Pinpoint the cell where the given text exists, returning its [X, Y] midpoint coordinate. 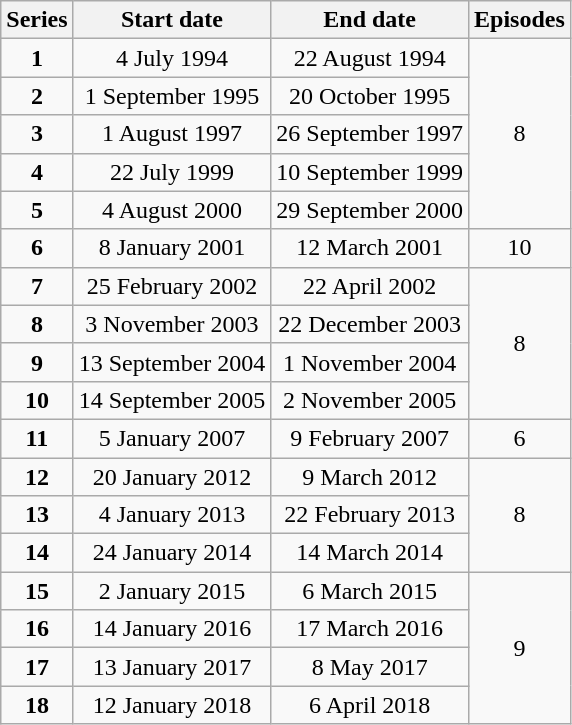
13 September 2004 [172, 362]
14 September 2005 [172, 400]
14 January 2016 [172, 629]
12 January 2018 [172, 705]
20 October 1995 [370, 96]
9 February 2007 [370, 438]
6 March 2015 [370, 591]
17 [37, 667]
26 September 1997 [370, 134]
25 February 2002 [172, 286]
8 May 2017 [370, 667]
13 January 2017 [172, 667]
10 September 1999 [370, 172]
9 March 2012 [370, 477]
22 July 1999 [172, 172]
Series [37, 20]
5 January 2007 [172, 438]
2 November 2005 [370, 400]
12 March 2001 [370, 248]
11 [37, 438]
24 January 2014 [172, 553]
12 [37, 477]
22 April 2002 [370, 286]
13 [37, 515]
14 [37, 553]
7 [37, 286]
20 January 2012 [172, 477]
22 August 1994 [370, 58]
4 January 2013 [172, 515]
Start date [172, 20]
15 [37, 591]
1 [37, 58]
5 [37, 210]
17 March 2016 [370, 629]
1 August 1997 [172, 134]
8 January 2001 [172, 248]
End date [370, 20]
14 March 2014 [370, 553]
2 January 2015 [172, 591]
1 November 2004 [370, 362]
16 [37, 629]
1 September 1995 [172, 96]
4 August 2000 [172, 210]
3 [37, 134]
4 [37, 172]
2 [37, 96]
3 November 2003 [172, 324]
Episodes [520, 20]
18 [37, 705]
29 September 2000 [370, 210]
22 December 2003 [370, 324]
6 April 2018 [370, 705]
4 July 1994 [172, 58]
22 February 2013 [370, 515]
